Identify which cell holds the provided text, then report its (X, Y) central coordinate. 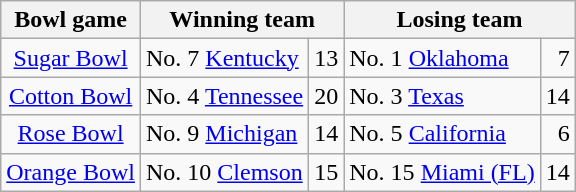
Winning team (242, 20)
No. 15 Miami (FL) (442, 172)
15 (326, 172)
Sugar Bowl (71, 58)
Cotton Bowl (71, 96)
No. 7 Kentucky (224, 58)
20 (326, 96)
Bowl game (71, 20)
No. 5 California (442, 134)
No. 3 Texas (442, 96)
13 (326, 58)
Rose Bowl (71, 134)
No. 10 Clemson (224, 172)
6 (558, 134)
Orange Bowl (71, 172)
No. 9 Michigan (224, 134)
No. 1 Oklahoma (442, 58)
Losing team (460, 20)
No. 4 Tennessee (224, 96)
7 (558, 58)
